Detect which cell encompasses the target text, then output its (x, y) center coordinate. 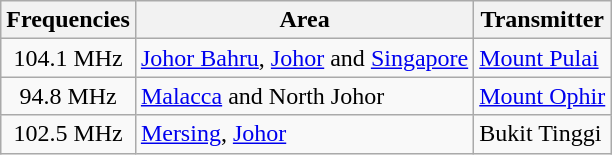
94.8 MHz (68, 96)
104.1 MHz (68, 58)
Transmitter (542, 20)
Johor Bahru, Johor and Singapore (304, 58)
Mersing, Johor (304, 134)
Malacca and North Johor (304, 96)
Bukit Tinggi (542, 134)
Area (304, 20)
Mount Pulai (542, 58)
102.5 MHz (68, 134)
Frequencies (68, 20)
Mount Ophir (542, 96)
